Capture the cell that displays the provided text and extract its [X, Y] central coordinate. 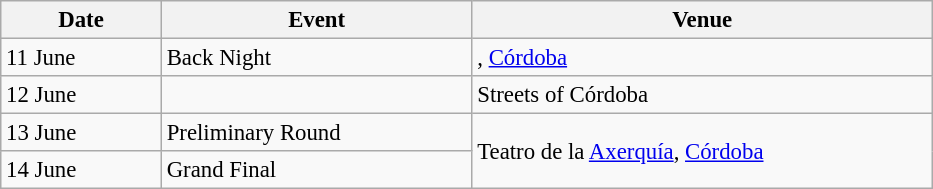
Venue [702, 20]
14 June [82, 170]
Date [82, 20]
, Córdoba [702, 58]
12 June [82, 95]
Event [316, 20]
Back Night [316, 58]
13 June [82, 133]
Preliminary Round [316, 133]
Grand Final [316, 170]
11 June [82, 58]
Streets of Córdoba [702, 95]
Teatro de la Axerquía, Córdoba [702, 152]
